For the text-containing cell, return its midpoint in (X, Y) coordinate format. 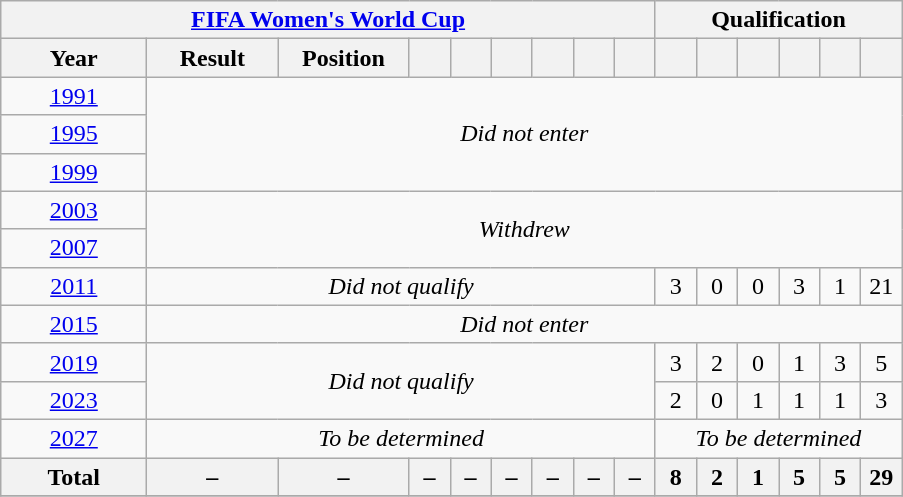
Year (74, 58)
21 (882, 286)
2015 (74, 324)
1991 (74, 96)
Qualification (778, 20)
2023 (74, 400)
29 (882, 477)
1999 (74, 172)
2027 (74, 438)
Result (212, 58)
Withdrew (524, 229)
FIFA Women's World Cup (328, 20)
2007 (74, 248)
2019 (74, 362)
Position (344, 58)
2011 (74, 286)
8 (676, 477)
Total (74, 477)
1995 (74, 134)
2003 (74, 210)
